Locate the cell with the specified text and output its (X, Y) center coordinate. 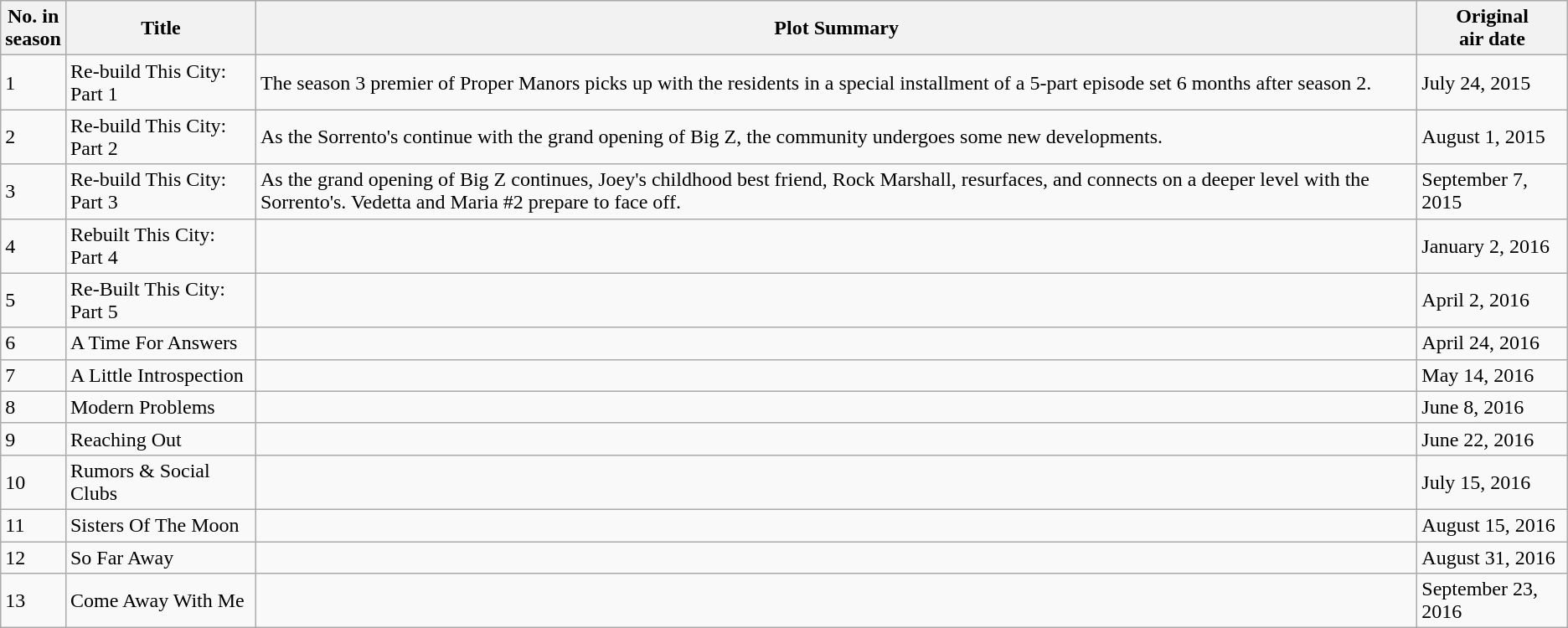
13 (34, 601)
A Time For Answers (161, 343)
Re-build This City: Part 1 (161, 82)
4 (34, 246)
June 22, 2016 (1493, 439)
Come Away With Me (161, 601)
As the Sorrento's continue with the grand opening of Big Z, the community undergoes some new developments. (836, 137)
11 (34, 525)
April 2, 2016 (1493, 300)
August 31, 2016 (1493, 557)
Originalair date (1493, 28)
9 (34, 439)
5 (34, 300)
1 (34, 82)
August 1, 2015 (1493, 137)
June 8, 2016 (1493, 407)
Rumors & Social Clubs (161, 482)
No. inseason (34, 28)
Plot Summary (836, 28)
3 (34, 191)
2 (34, 137)
Sisters Of The Moon (161, 525)
August 15, 2016 (1493, 525)
Modern Problems (161, 407)
September 23, 2016 (1493, 601)
April 24, 2016 (1493, 343)
The season 3 premier of Proper Manors picks up with the residents in a special installment of a 5-part episode set 6 months after season 2. (836, 82)
Title (161, 28)
July 24, 2015 (1493, 82)
January 2, 2016 (1493, 246)
7 (34, 375)
July 15, 2016 (1493, 482)
Re-Built This City: Part 5 (161, 300)
So Far Away (161, 557)
Rebuilt This City: Part 4 (161, 246)
10 (34, 482)
Re-build This City: Part 3 (161, 191)
May 14, 2016 (1493, 375)
September 7, 2015 (1493, 191)
8 (34, 407)
6 (34, 343)
Re-build This City: Part 2 (161, 137)
12 (34, 557)
A Little Introspection (161, 375)
Reaching Out (161, 439)
